Determine the [X, Y] coordinate at the center of the cell enclosing the given text.  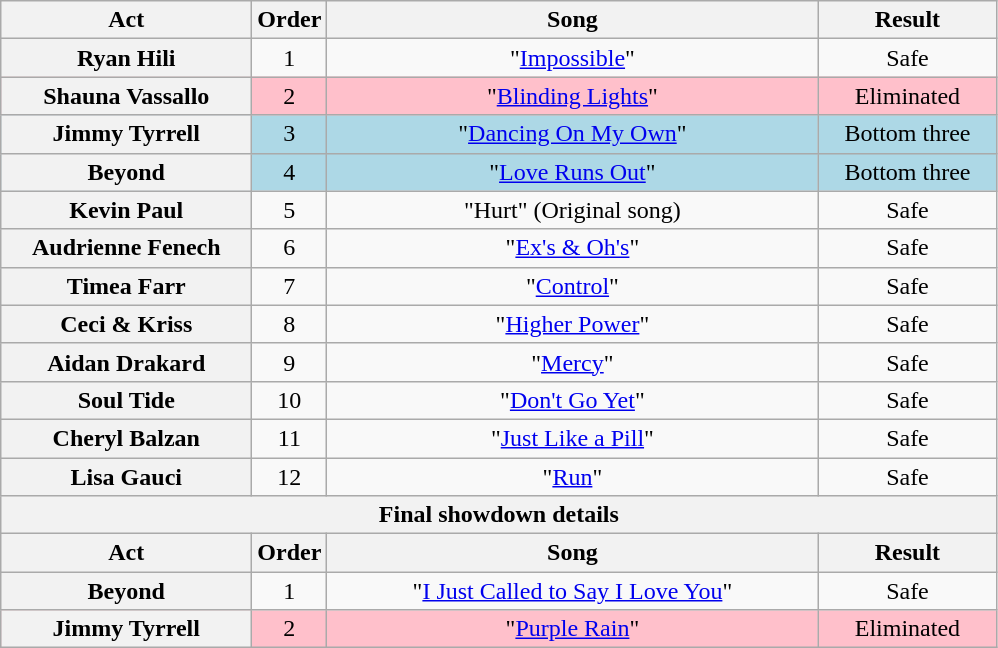
Shauna Vassallo [126, 96]
4 [290, 172]
3 [290, 134]
"Purple Rain" [572, 629]
12 [290, 477]
9 [290, 362]
"Impossible" [572, 58]
Kevin Paul [126, 210]
10 [290, 400]
"I Just Called to Say I Love You" [572, 591]
Final showdown details [499, 515]
Audrienne Fenech [126, 248]
7 [290, 286]
8 [290, 324]
Timea Farr [126, 286]
"Don't Go Yet" [572, 400]
Lisa Gauci [126, 477]
"Run" [572, 477]
Soul Tide [126, 400]
"Just Like a Pill" [572, 438]
6 [290, 248]
"Dancing On My Own" [572, 134]
Ceci & Kriss [126, 324]
"Ex's & Oh's" [572, 248]
"Higher Power" [572, 324]
"Hurt" (Original song) [572, 210]
"Control" [572, 286]
"Blinding Lights" [572, 96]
"Mercy" [572, 362]
Cheryl Balzan [126, 438]
5 [290, 210]
Ryan Hili [126, 58]
"Love Runs Out" [572, 172]
11 [290, 438]
Aidan Drakard [126, 362]
